Scan for the cell matching the given text and deliver its [x, y] coordinate at center. 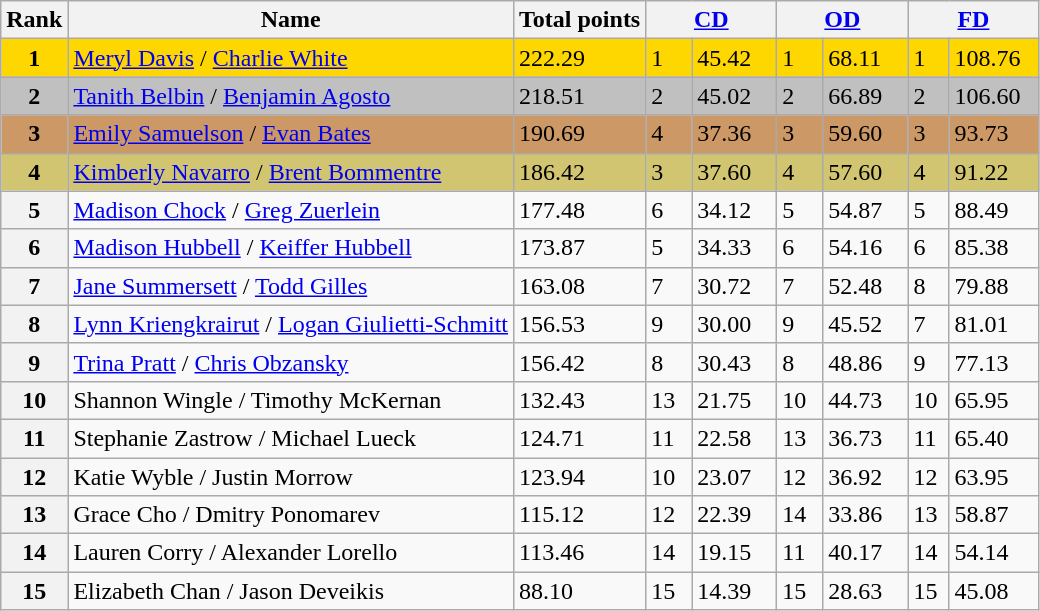
34.12 [734, 210]
FD [974, 20]
190.69 [580, 134]
106.60 [994, 96]
34.33 [734, 248]
CD [712, 20]
22.58 [734, 438]
Rank [34, 20]
54.16 [866, 248]
57.60 [866, 172]
85.38 [994, 248]
21.75 [734, 400]
40.17 [866, 553]
91.22 [994, 172]
37.60 [734, 172]
30.43 [734, 362]
Katie Wyble / Justin Morrow [291, 477]
48.86 [866, 362]
66.89 [866, 96]
28.63 [866, 591]
Total points [580, 20]
36.92 [866, 477]
Lauren Corry / Alexander Lorello [291, 553]
Stephanie Zastrow / Michael Lueck [291, 438]
54.14 [994, 553]
124.71 [580, 438]
123.94 [580, 477]
156.42 [580, 362]
OD [842, 20]
77.13 [994, 362]
Tanith Belbin / Benjamin Agosto [291, 96]
186.42 [580, 172]
156.53 [580, 324]
Name [291, 20]
Trina Pratt / Chris Obzansky [291, 362]
45.52 [866, 324]
Lynn Kriengkrairut / Logan Giulietti-Schmitt [291, 324]
Jane Summersett / Todd Gilles [291, 286]
93.73 [994, 134]
Grace Cho / Dmitry Ponomarev [291, 515]
23.07 [734, 477]
113.46 [580, 553]
218.51 [580, 96]
36.73 [866, 438]
Madison Chock / Greg Zuerlein [291, 210]
45.08 [994, 591]
45.02 [734, 96]
Kimberly Navarro / Brent Bommentre [291, 172]
65.95 [994, 400]
Meryl Davis / Charlie White [291, 58]
Elizabeth Chan / Jason Deveikis [291, 591]
65.40 [994, 438]
14.39 [734, 591]
68.11 [866, 58]
81.01 [994, 324]
132.43 [580, 400]
Shannon Wingle / Timothy McKernan [291, 400]
79.88 [994, 286]
163.08 [580, 286]
177.48 [580, 210]
45.42 [734, 58]
Emily Samuelson / Evan Bates [291, 134]
88.10 [580, 591]
37.36 [734, 134]
22.39 [734, 515]
30.00 [734, 324]
33.86 [866, 515]
19.15 [734, 553]
54.87 [866, 210]
108.76 [994, 58]
222.29 [580, 58]
Madison Hubbell / Keiffer Hubbell [291, 248]
173.87 [580, 248]
52.48 [866, 286]
59.60 [866, 134]
30.72 [734, 286]
58.87 [994, 515]
88.49 [994, 210]
63.95 [994, 477]
44.73 [866, 400]
115.12 [580, 515]
